Determine the (x, y) coordinate at the center of the cell enclosing the given text.  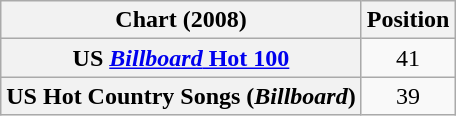
39 (408, 96)
41 (408, 58)
US Billboard Hot 100 (181, 58)
Chart (2008) (181, 20)
Position (408, 20)
US Hot Country Songs (Billboard) (181, 96)
